Return the (X, Y) coordinate for the center point of the cell that contains the specified text.  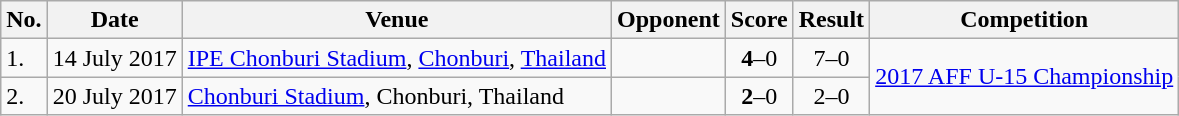
4–0 (759, 58)
2017 AFF U-15 Championship (1024, 77)
Venue (396, 20)
20 July 2017 (114, 96)
14 July 2017 (114, 58)
2. (24, 96)
Result (831, 20)
Date (114, 20)
Opponent (669, 20)
1. (24, 58)
7–0 (831, 58)
Competition (1024, 20)
Score (759, 20)
Chonburi Stadium, Chonburi, Thailand (396, 96)
No. (24, 20)
IPE Chonburi Stadium, Chonburi, Thailand (396, 58)
